Capture the cell that displays the provided text and extract its [x, y] central coordinate. 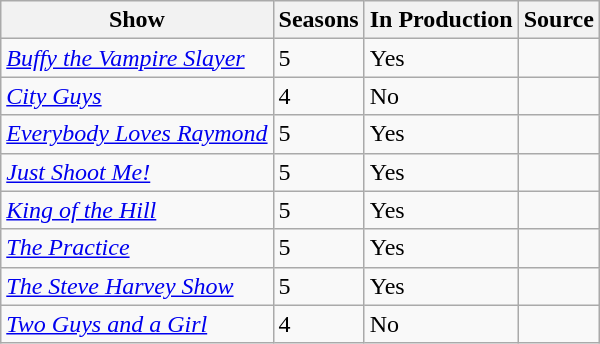
Two Guys and a Girl [137, 324]
Buffy the Vampire Slayer [137, 58]
King of the Hill [137, 210]
In Production [441, 20]
The Steve Harvey Show [137, 286]
Everybody Loves Raymond [137, 134]
The Practice [137, 248]
Just Shoot Me! [137, 172]
Show [137, 20]
City Guys [137, 96]
Seasons [318, 20]
Source [558, 20]
